Find where the given text appears and provide that cell's center as [x, y] coordinate. 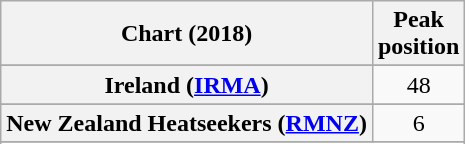
Chart (2018) [187, 34]
Peak position [418, 34]
New Zealand Heatseekers (RMNZ) [187, 123]
Ireland (IRMA) [187, 85]
6 [418, 123]
48 [418, 85]
